Output the [X, Y] coordinate of the center of the cell containing the given text.  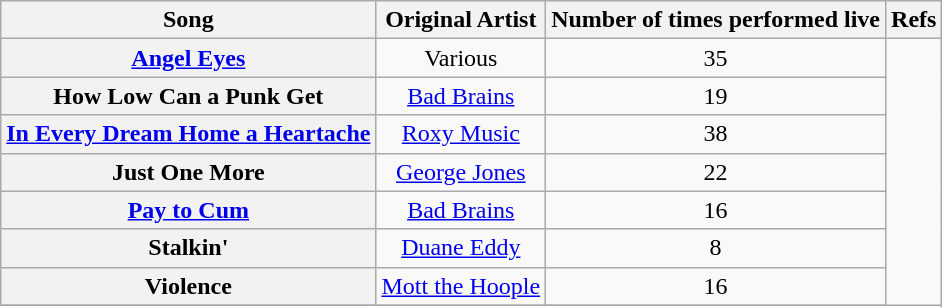
Refs [914, 20]
35 [716, 58]
Various [461, 58]
Mott the Hoople [461, 286]
Pay to Cum [188, 210]
Duane Eddy [461, 248]
Roxy Music [461, 134]
Stalkin' [188, 248]
22 [716, 172]
Angel Eyes [188, 58]
In Every Dream Home a Heartache [188, 134]
George Jones [461, 172]
Number of times performed live [716, 20]
Song [188, 20]
38 [716, 134]
Violence [188, 286]
Just One More [188, 172]
Original Artist [461, 20]
8 [716, 248]
19 [716, 96]
How Low Can a Punk Get [188, 96]
